Detect which cell encompasses the target text, then output its [x, y] center coordinate. 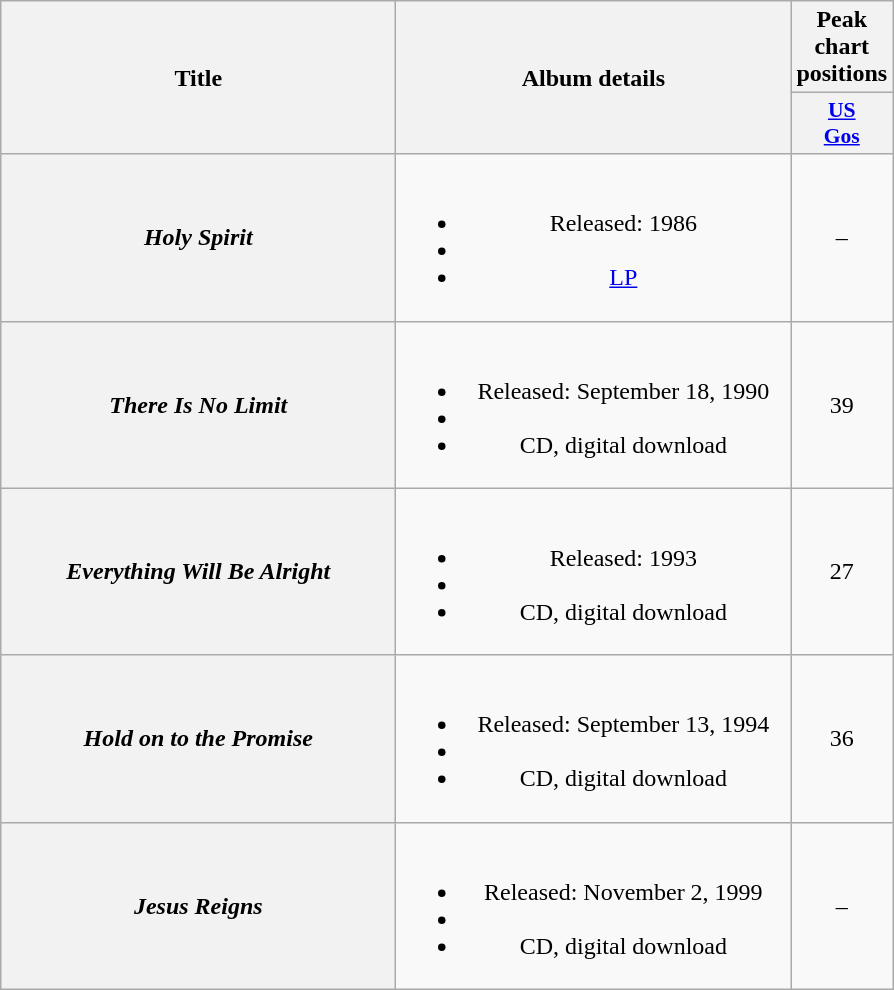
Released: 1993CD, digital download [594, 572]
There Is No Limit [198, 404]
Title [198, 78]
USGos [842, 124]
Released: November 2, 1999CD, digital download [594, 906]
36 [842, 738]
Everything Will Be Alright [198, 572]
Peak chart positions [842, 47]
Jesus Reigns [198, 906]
27 [842, 572]
Holy Spirit [198, 238]
39 [842, 404]
Released: September 13, 1994CD, digital download [594, 738]
Album details [594, 78]
Released: September 18, 1990CD, digital download [594, 404]
Released: 1986LP [594, 238]
Hold on to the Promise [198, 738]
